Return (x, y) of the center of cell containing provided text 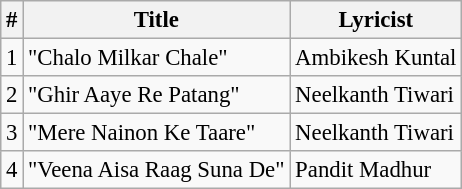
Lyricist (376, 20)
"Veena Aisa Raag Suna De" (156, 170)
4 (12, 170)
Title (156, 20)
2 (12, 95)
"Ghir Aaye Re Patang" (156, 95)
1 (12, 58)
"Mere Nainon Ke Taare" (156, 133)
Pandit Madhur (376, 170)
Ambikesh Kuntal (376, 58)
"Chalo Milkar Chale" (156, 58)
# (12, 20)
3 (12, 133)
